Output the [x, y] coordinate of the center of the cell containing the given text.  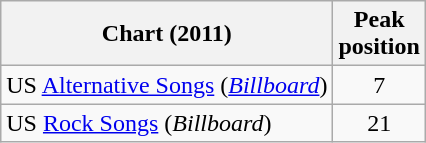
US Rock Songs (Billboard) [167, 123]
7 [379, 85]
Chart (2011) [167, 34]
Peakposition [379, 34]
US Alternative Songs (Billboard) [167, 85]
21 [379, 123]
